Find where the given text appears and provide that cell's center as (x, y) coordinate. 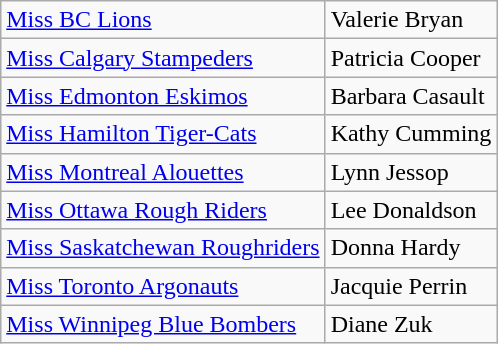
Lee Donaldson (411, 210)
Jacquie Perrin (411, 286)
Lynn Jessop (411, 172)
Miss Edmonton Eskimos (163, 96)
Miss Calgary Stampeders (163, 58)
Donna Hardy (411, 248)
Miss Saskatchewan Roughriders (163, 248)
Miss Hamilton Tiger-Cats (163, 134)
Miss Montreal Alouettes (163, 172)
Patricia Cooper (411, 58)
Miss Winnipeg Blue Bombers (163, 324)
Diane Zuk (411, 324)
Valerie Bryan (411, 20)
Kathy Cumming (411, 134)
Barbara Casault (411, 96)
Miss BC Lions (163, 20)
Miss Ottawa Rough Riders (163, 210)
Miss Toronto Argonauts (163, 286)
